Return the (X, Y) coordinate for the center point of the cell that contains the specified text.  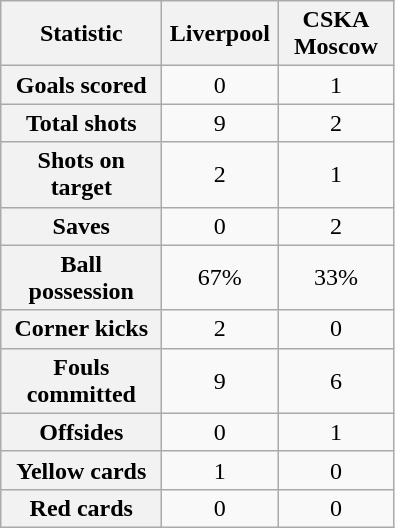
Statistic (82, 34)
Yellow cards (82, 470)
6 (336, 380)
Goals scored (82, 85)
Red cards (82, 508)
CSKA Moscow (336, 34)
Saves (82, 226)
67% (220, 278)
Shots on target (82, 174)
Offsides (82, 432)
33% (336, 278)
Corner kicks (82, 329)
Fouls committed (82, 380)
Total shots (82, 123)
Ball possession (82, 278)
Liverpool (220, 34)
